Pinpoint the cell where the given text exists, returning its [x, y] midpoint coordinate. 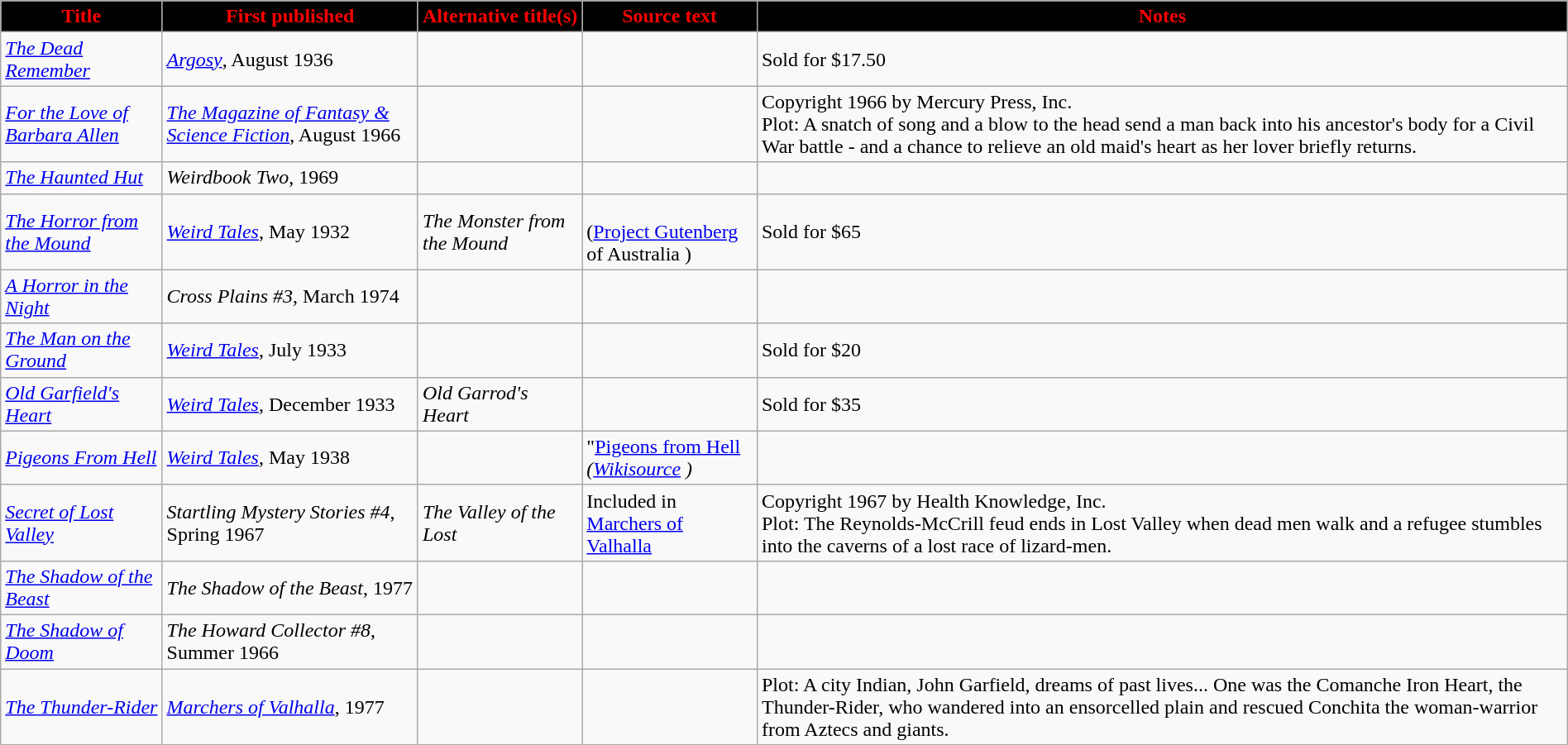
Marchers of Valhalla, 1977 [289, 706]
Title [81, 17]
The Magazine of Fantasy & Science Fiction, August 1966 [289, 124]
Notes [1162, 17]
Pigeons From Hell [81, 458]
Alternative title(s) [500, 17]
The Valley of the Lost [500, 523]
Cross Plains #3, March 1974 [289, 296]
Sold for $17.50 [1162, 60]
Old Garrod's Heart [500, 404]
Weird Tales, December 1933 [289, 404]
The Shadow of the Beast, 1977 [289, 587]
Sold for $65 [1162, 232]
Sold for $35 [1162, 404]
The Shadow of the Beast [81, 587]
Included in Marchers of Valhalla [670, 523]
A Horror in the Night [81, 296]
The Thunder-Rider [81, 706]
The Monster from the Mound [500, 232]
Sold for $20 [1162, 351]
Source text [670, 17]
Weird Tales, May 1932 [289, 232]
Old Garfield's Heart [81, 404]
Weird Tales, July 1933 [289, 351]
The Howard Collector #8, Summer 1966 [289, 642]
Startling Mystery Stories #4, Spring 1967 [289, 523]
For the Love of Barbara Allen [81, 124]
First published [289, 17]
Secret of Lost Valley [81, 523]
"Pigeons from Hell(Wikisource ) [670, 458]
The Haunted Hut [81, 178]
(Project Gutenberg of Australia ) [670, 232]
The Dead Remember [81, 60]
The Horror from the Mound [81, 232]
Weirdbook Two, 1969 [289, 178]
The Man on the Ground [81, 351]
The Shadow of Doom [81, 642]
Weird Tales, May 1938 [289, 458]
Argosy, August 1936 [289, 60]
